Pinpoint the cell where the given text exists, returning its (X, Y) midpoint coordinate. 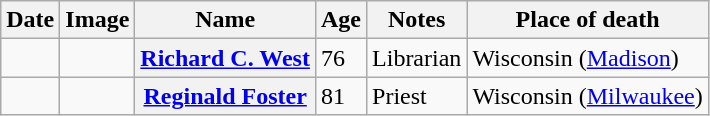
Librarian (417, 58)
Notes (417, 20)
81 (340, 96)
Date (30, 20)
Name (226, 20)
Place of death (588, 20)
Richard C. West (226, 58)
Wisconsin (Madison) (588, 58)
76 (340, 58)
Reginald Foster (226, 96)
Age (340, 20)
Wisconsin (Milwaukee) (588, 96)
Priest (417, 96)
Image (98, 20)
